Return the (X, Y) coordinate for the center point of the cell that contains the specified text.  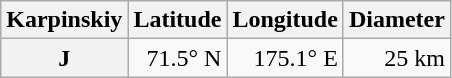
Latitude (178, 20)
Longitude (285, 20)
Karpinskiy (64, 20)
Diameter (396, 20)
25 km (396, 58)
J (64, 58)
71.5° N (178, 58)
175.1° E (285, 58)
